Identify which cell holds the provided text, then report its (X, Y) central coordinate. 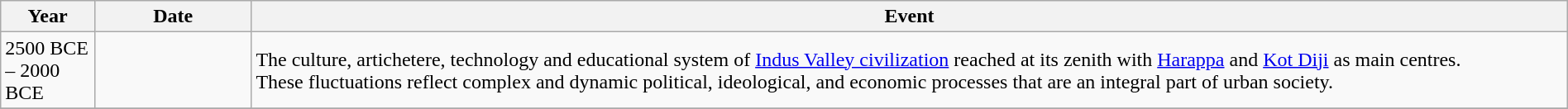
Date (172, 17)
Event (910, 17)
2500 BCE – 2000 BCE (48, 70)
Year (48, 17)
